Detect which cell encompasses the target text, then output its [x, y] center coordinate. 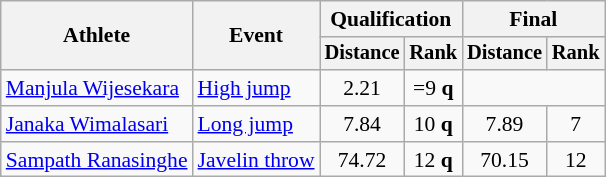
7 [576, 124]
=9 q [433, 88]
Event [256, 36]
Qualification [391, 19]
Athlete [97, 36]
2.21 [362, 88]
10 q [433, 124]
Manjula Wijesekara [97, 88]
Long jump [256, 124]
High jump [256, 88]
Final [533, 19]
Janaka Wimalasari [97, 124]
7.84 [362, 124]
7.89 [504, 124]
